Return the [x, y] coordinate for the center point of the cell that contains the specified text.  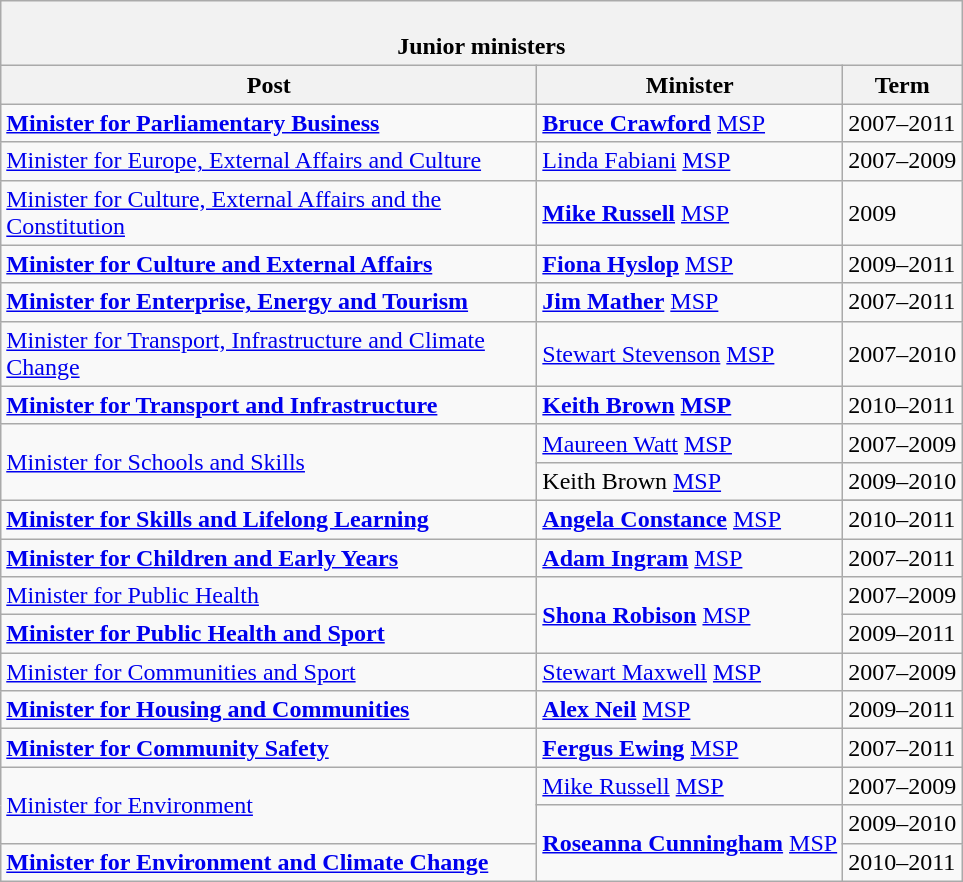
Linda Fabiani MSP [690, 161]
Minister [690, 85]
Minister for Public Health [269, 596]
Minister for Europe, External Affairs and Culture [269, 161]
Jim Mather MSP [690, 302]
Minister for Community Safety [269, 748]
Minister for Schools and Skills [269, 462]
Roseanna Cunningham MSP [690, 843]
Term [902, 85]
Maureen Watt MSP [690, 443]
Minister for Enterprise, Energy and Tourism [269, 302]
Minister for Housing and Communities [269, 710]
Minister for Culture and External Affairs [269, 264]
Alex Neil MSP [690, 710]
Minister for Transport and Infrastructure [269, 405]
Minister for Public Health and Sport [269, 634]
Angela Constance MSP [690, 519]
Adam Ingram MSP [690, 557]
Minister for Transport, Infrastructure and Climate Change [269, 354]
Fiona Hyslop MSP [690, 264]
Minister for Parliamentary Business [269, 123]
2009 [902, 212]
Fergus Ewing MSP [690, 748]
Minister for Skills and Lifelong Learning [269, 519]
Bruce Crawford MSP [690, 123]
Minister for Culture, External Affairs and the Constitution [269, 212]
Post [269, 85]
Stewart Maxwell MSP [690, 672]
Shona Robison MSP [690, 615]
Minister for Environment [269, 805]
Minister for Children and Early Years [269, 557]
Stewart Stevenson MSP [690, 354]
2007–2010 [902, 354]
Minister for Environment and Climate Change [269, 862]
Junior ministers [482, 34]
Minister for Communities and Sport [269, 672]
